Find where the given text appears and provide that cell's center as (x, y) coordinate. 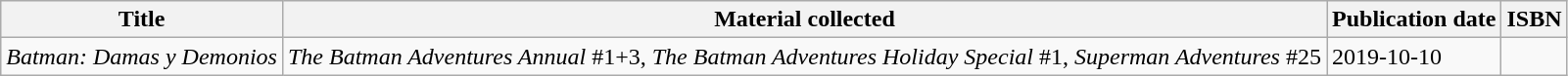
Title (142, 19)
ISBN (1534, 19)
Material collected (804, 19)
Publication date (1413, 19)
The Batman Adventures Annual #1+3, The Batman Adventures Holiday Special #1, Superman Adventures #25 (804, 57)
2019-10-10 (1413, 57)
Batman: Damas y Demonios (142, 57)
